Output the (x, y) coordinate of the center of the cell containing the given text.  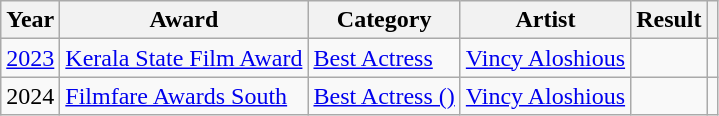
Result (669, 20)
2023 (30, 58)
Artist (545, 20)
Best Actress (384, 58)
Year (30, 20)
Kerala State Film Award (184, 58)
Best Actress () (384, 96)
Filmfare Awards South (184, 96)
2024 (30, 96)
Category (384, 20)
Award (184, 20)
